Find where the given text appears and provide that cell's center as (x, y) coordinate. 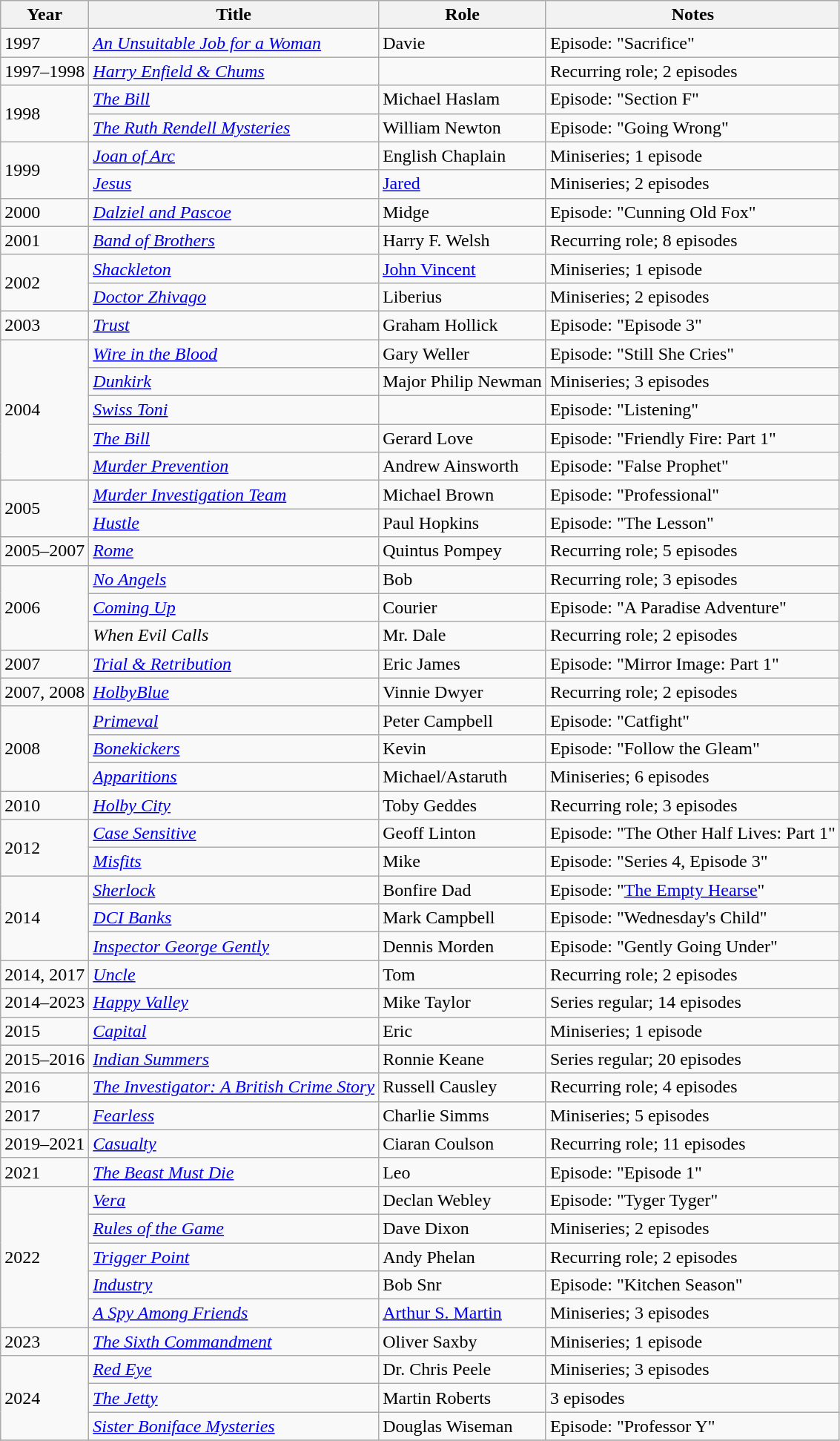
Episode: "Tyger Tyger" (692, 1200)
Murder Prevention (234, 466)
Recurring role; 11 episodes (692, 1144)
Episode: "Sacrifice" (692, 43)
2015 (44, 1031)
2023 (44, 1342)
Sister Boniface Mysteries (234, 1426)
Jared (463, 184)
Episode: "Series 4, Episode 3" (692, 862)
Episode: "Catfight" (692, 720)
Industry (234, 1285)
Episode: "Friendly Fire: Part 1" (692, 438)
2021 (44, 1172)
Recurring role; 5 episodes (692, 551)
Recurring role; 8 episodes (692, 240)
DCI Banks (234, 918)
Episode: "Going Wrong" (692, 128)
Apparitions (234, 776)
The Beast Must Die (234, 1172)
Miniseries; 5 episodes (692, 1115)
Ronnie Keane (463, 1059)
Episode: "Episode 1" (692, 1172)
Bonekickers (234, 748)
Andy Phelan (463, 1257)
Trial & Retribution (234, 664)
Joan of Arc (234, 156)
Episode: "The Other Half Lives: Part 1" (692, 834)
2007 (44, 664)
Douglas Wiseman (463, 1426)
Shackleton (234, 268)
Michael Brown (463, 495)
Doctor Zhivago (234, 297)
Episode: "Mirror Image: Part 1" (692, 664)
Major Philip Newman (463, 382)
Eric James (463, 664)
Indian Summers (234, 1059)
Series regular; 20 episodes (692, 1059)
Dennis Morden (463, 946)
2000 (44, 212)
Case Sensitive (234, 834)
2016 (44, 1087)
Recurring role; 4 episodes (692, 1087)
Midge (463, 212)
Tom (463, 975)
Episode: "Professor Y" (692, 1426)
Leo (463, 1172)
Role (463, 15)
2024 (44, 1398)
2019–2021 (44, 1144)
Title (234, 15)
Primeval (234, 720)
Mike Taylor (463, 1003)
Band of Brothers (234, 240)
2002 (44, 283)
Dalziel and Pascoe (234, 212)
Graham Hollick (463, 325)
2014 (44, 918)
No Angels (234, 579)
Harry Enfield & Chums (234, 71)
Bob Snr (463, 1285)
Peter Campbell (463, 720)
Happy Valley (234, 1003)
Courier (463, 607)
Notes (692, 15)
Swiss Toni (234, 410)
2022 (44, 1256)
John Vincent (463, 268)
Capital (234, 1031)
2007, 2008 (44, 692)
Oliver Saxby (463, 1342)
Rules of the Game (234, 1228)
Murder Investigation Team (234, 495)
Trigger Point (234, 1257)
Dave Dixon (463, 1228)
Russell Causley (463, 1087)
Ciaran Coulson (463, 1144)
Series regular; 14 episodes (692, 1003)
Harry F. Welsh (463, 240)
An Unsuitable Job for a Woman (234, 43)
Red Eye (234, 1370)
Episode: "False Prophet" (692, 466)
2005–2007 (44, 551)
Holby City (234, 805)
Uncle (234, 975)
Bonfire Dad (463, 890)
Mark Campbell (463, 918)
1997 (44, 43)
2017 (44, 1115)
2003 (44, 325)
William Newton (463, 128)
Mike (463, 862)
2006 (44, 607)
Declan Webley (463, 1200)
Andrew Ainsworth (463, 466)
Hustle (234, 523)
Bob (463, 579)
Quintus Pompey (463, 551)
The Ruth Rendell Mysteries (234, 128)
Liberius (463, 297)
Year (44, 15)
2008 (44, 748)
Miniseries; 6 episodes (692, 776)
When Evil Calls (234, 636)
Fearless (234, 1115)
Paul Hopkins (463, 523)
Episode: "Follow the Gleam" (692, 748)
Episode: "The Lesson" (692, 523)
Rome (234, 551)
The Sixth Commandment (234, 1342)
Episode: "Professional" (692, 495)
Kevin (463, 748)
Mr. Dale (463, 636)
Episode: "The Empty Hearse" (692, 890)
2012 (44, 848)
3 episodes (692, 1398)
Toby Geddes (463, 805)
Wire in the Blood (234, 354)
The Investigator: A British Crime Story (234, 1087)
The Jetty (234, 1398)
Episode: "Section F" (692, 99)
Trust (234, 325)
Martin Roberts (463, 1398)
Dr. Chris Peele (463, 1370)
2010 (44, 805)
Casualty (234, 1144)
Charlie Simms (463, 1115)
1998 (44, 113)
2014–2023 (44, 1003)
Episode: "Episode 3" (692, 325)
Episode: "Gently Going Under" (692, 946)
English Chaplain (463, 156)
Arthur S. Martin (463, 1313)
Episode: "Wednesday's Child" (692, 918)
Episode: "A Paradise Adventure" (692, 607)
Vera (234, 1200)
Episode: "Kitchen Season" (692, 1285)
Michael/Astaruth (463, 776)
Gerard Love (463, 438)
2004 (44, 410)
Episode: "Cunning Old Fox" (692, 212)
Eric (463, 1031)
A Spy Among Friends (234, 1313)
Vinnie Dwyer (463, 692)
Sherlock (234, 890)
Dunkirk (234, 382)
Coming Up (234, 607)
Episode: "Listening" (692, 410)
Gary Weller (463, 354)
Michael Haslam (463, 99)
Inspector George Gently (234, 946)
2014, 2017 (44, 975)
1999 (44, 170)
Jesus (234, 184)
1997–1998 (44, 71)
HolbyBlue (234, 692)
2001 (44, 240)
2015–2016 (44, 1059)
Misfits (234, 862)
Geoff Linton (463, 834)
Episode: "Still She Cries" (692, 354)
2005 (44, 509)
Davie (463, 43)
